Extract the (X, Y) coordinate from the center of the cell holding the provided text.  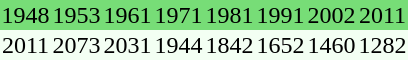
1282 (382, 45)
1948 (26, 15)
1981 (230, 15)
1991 (280, 15)
2002 (332, 15)
1961 (128, 15)
1944 (178, 45)
1460 (332, 45)
1971 (178, 15)
2073 (76, 45)
1652 (280, 45)
1842 (230, 45)
2031 (128, 45)
1953 (76, 15)
